Return [X, Y] of the center of cell containing provided text 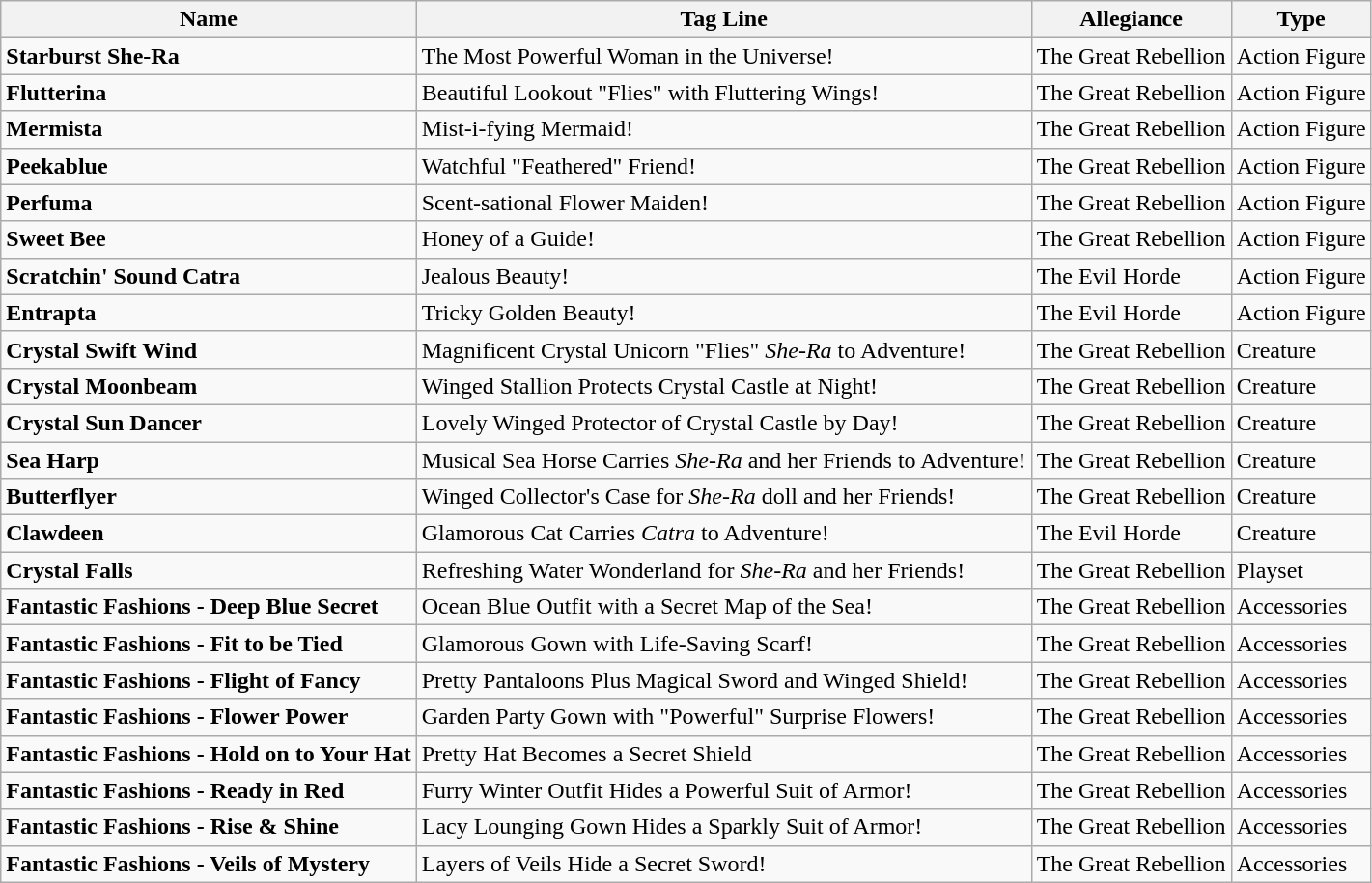
Winged Stallion Protects Crystal Castle at Night! [724, 386]
Flutterina [209, 93]
Fantastic Fashions - Deep Blue Secret [209, 607]
Peekablue [209, 166]
Fantastic Fashions - Veils of Mystery [209, 864]
Allegiance [1132, 19]
Furry Winter Outfit Hides a Powerful Suit of Armor! [724, 790]
Scent-sational Flower Maiden! [724, 203]
Fantastic Fashions - Flower Power [209, 717]
Entrapta [209, 313]
Garden Party Gown with "Powerful" Surprise Flowers! [724, 717]
Crystal Sun Dancer [209, 423]
Mermista [209, 129]
Ocean Blue Outfit with a Secret Map of the Sea! [724, 607]
Tricky Golden Beauty! [724, 313]
Pretty Hat Becomes a Secret Shield [724, 754]
Name [209, 19]
Beautiful Lookout "Flies" with Fluttering Wings! [724, 93]
Pretty Pantaloons Plus Magical Sword and Winged Shield! [724, 680]
Crystal Moonbeam [209, 386]
Watchful "Feathered" Friend! [724, 166]
Lovely Winged Protector of Crystal Castle by Day! [724, 423]
Musical Sea Horse Carries She-Ra and her Friends to Adventure! [724, 460]
Crystal Falls [209, 570]
Tag Line [724, 19]
Layers of Veils Hide a Secret Sword! [724, 864]
Glamorous Cat Carries Catra to Adventure! [724, 534]
Refreshing Water Wonderland for She-Ra and her Friends! [724, 570]
Sea Harp [209, 460]
Lacy Lounging Gown Hides a Sparkly Suit of Armor! [724, 827]
Type [1302, 19]
Fantastic Fashions - Flight of Fancy [209, 680]
Butterflyer [209, 497]
Jealous Beauty! [724, 276]
Fantastic Fashions - Ready in Red [209, 790]
Mist-i-fying Mermaid! [724, 129]
Scratchin' Sound Catra [209, 276]
Playset [1302, 570]
Fantastic Fashions - Rise & Shine [209, 827]
Clawdeen [209, 534]
Glamorous Gown with Life-Saving Scarf! [724, 644]
Perfuma [209, 203]
Honey of a Guide! [724, 239]
The Most Powerful Woman in the Universe! [724, 56]
Fantastic Fashions - Hold on to Your Hat [209, 754]
Fantastic Fashions - Fit to be Tied [209, 644]
Winged Collector's Case for She-Ra doll and her Friends! [724, 497]
Sweet Bee [209, 239]
Magnificent Crystal Unicorn "Flies" She-Ra to Adventure! [724, 349]
Starburst She-Ra [209, 56]
Crystal Swift Wind [209, 349]
